Capture the cell that displays the provided text and extract its [X, Y] central coordinate. 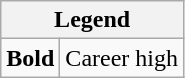
Legend [92, 20]
Bold [30, 58]
Career high [122, 58]
